Locate the cell with the specified text and output its [x, y] center coordinate. 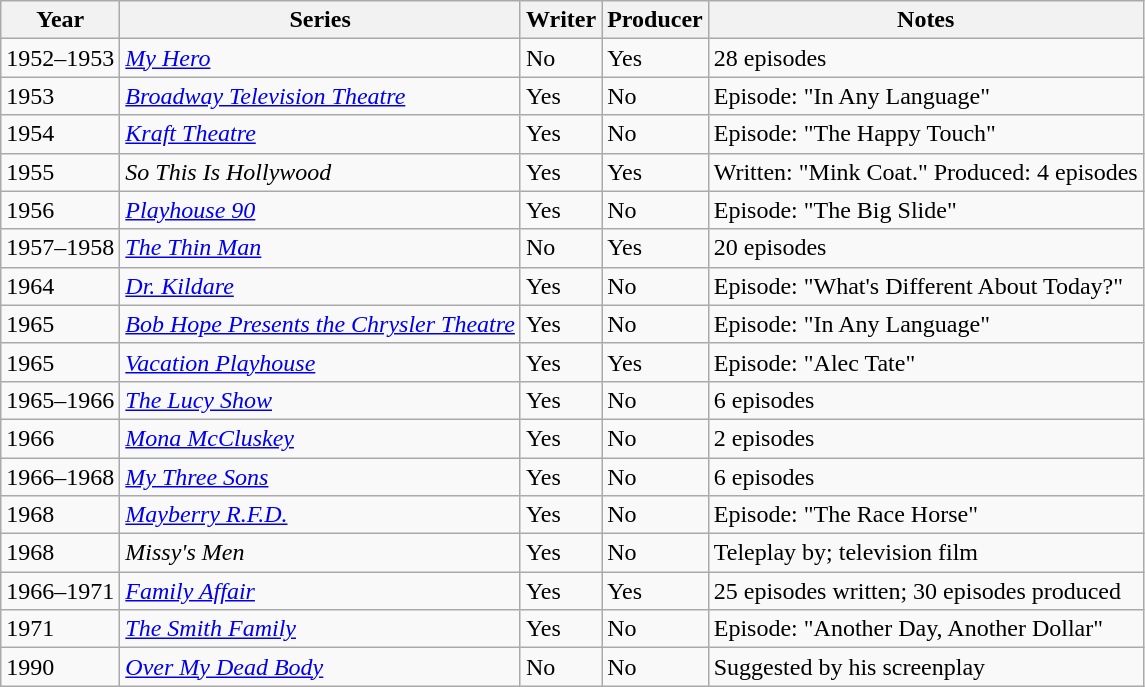
Episode: "What's Different About Today?" [926, 286]
1952–1953 [60, 58]
Vacation Playhouse [320, 362]
Broadway Television Theatre [320, 96]
The Smith Family [320, 629]
The Thin Man [320, 248]
1964 [60, 286]
Episode: "Another Day, Another Dollar" [926, 629]
Episode: "The Race Horse" [926, 515]
Episode: "The Big Slide" [926, 210]
My Three Sons [320, 477]
So This Is Hollywood [320, 172]
Kraft Theatre [320, 134]
Suggested by his screenplay [926, 667]
Notes [926, 20]
Missy's Men [320, 553]
Mona McCluskey [320, 438]
Series [320, 20]
Written: "Mink Coat." Produced: 4 episodes [926, 172]
Episode: "The Happy Touch" [926, 134]
Teleplay by; television film [926, 553]
1966–1968 [60, 477]
1965–1966 [60, 400]
1966 [60, 438]
Dr. Kildare [320, 286]
Mayberry R.F.D. [320, 515]
1955 [60, 172]
2 episodes [926, 438]
Episode: "Alec Tate" [926, 362]
1966–1971 [60, 591]
Playhouse 90 [320, 210]
1971 [60, 629]
28 episodes [926, 58]
Producer [656, 20]
1957–1958 [60, 248]
Family Affair [320, 591]
20 episodes [926, 248]
The Lucy Show [320, 400]
Writer [560, 20]
My Hero [320, 58]
Bob Hope Presents the Chrysler Theatre [320, 324]
1956 [60, 210]
1990 [60, 667]
Over My Dead Body [320, 667]
Year [60, 20]
25 episodes written; 30 episodes produced [926, 591]
1954 [60, 134]
1953 [60, 96]
